Search for the cell housing the specified text and yield its (X, Y) center coordinate. 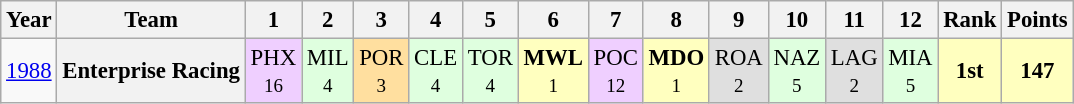
MIL4 (328, 72)
Rank (970, 20)
10 (796, 20)
9 (738, 20)
MIA5 (910, 72)
TOR4 (490, 72)
147 (1038, 72)
POR3 (382, 72)
POC12 (616, 72)
MWL1 (553, 72)
2 (328, 20)
MDO1 (676, 72)
CLE4 (436, 72)
1988 (29, 72)
Enterprise Racing (151, 72)
11 (854, 20)
LAG2 (854, 72)
12 (910, 20)
8 (676, 20)
1st (970, 72)
ROA2 (738, 72)
Year (29, 20)
Team (151, 20)
PHX16 (273, 72)
3 (382, 20)
NAZ5 (796, 72)
7 (616, 20)
Points (1038, 20)
6 (553, 20)
4 (436, 20)
1 (273, 20)
5 (490, 20)
